Provide the [x, y] coordinate of the cell's center where the given text is located.  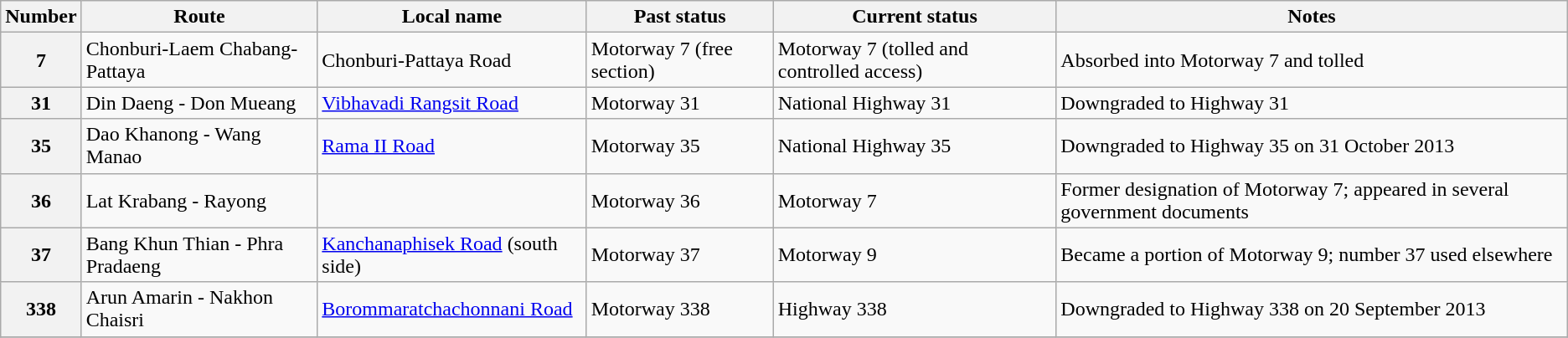
Downgraded to Highway 35 on 31 October 2013 [1312, 146]
Route [199, 17]
Motorway 37 [680, 254]
National Highway 35 [915, 146]
37 [41, 254]
Bang Khun Thian - Phra Pradaeng [199, 254]
Kanchanaphisek Road (south side) [452, 254]
Motorway 36 [680, 201]
31 [41, 103]
Vibhavadi Rangsit Road [452, 103]
35 [41, 146]
Current status [915, 17]
Motorway 338 [680, 310]
Arun Amarin - Nakhon Chaisri [199, 310]
National Highway 31 [915, 103]
Din Daeng - Don Mueang [199, 103]
Local name [452, 17]
Motorway 7 [915, 201]
Motorway 7 (free section) [680, 60]
7 [41, 60]
Absorbed into Motorway 7 and tolled [1312, 60]
Motorway 35 [680, 146]
Former designation of Motorway 7; appeared in several government documents [1312, 201]
Lat Krabang - Rayong [199, 201]
Number [41, 17]
Downgraded to Highway 338 on 20 September 2013 [1312, 310]
36 [41, 201]
Chonburi-Laem Chabang-Pattaya [199, 60]
Motorway 7 (tolled and controlled access) [915, 60]
Borommaratchachonnani Road [452, 310]
Downgraded to Highway 31 [1312, 103]
Dao Khanong - Wang Manao [199, 146]
Became a portion of Motorway 9; number 37 used elsewhere [1312, 254]
Past status [680, 17]
Highway 338 [915, 310]
Rama II Road [452, 146]
Motorway 31 [680, 103]
Motorway 9 [915, 254]
Chonburi-Pattaya Road [452, 60]
Notes [1312, 17]
338 [41, 310]
